Pinpoint the cell where the given text exists, returning its (X, Y) midpoint coordinate. 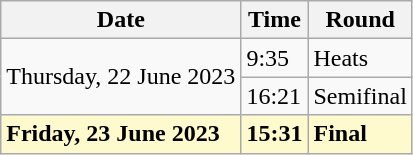
Friday, 23 June 2023 (121, 134)
Date (121, 20)
Final (360, 134)
Heats (360, 58)
15:31 (274, 134)
Thursday, 22 June 2023 (121, 77)
Semifinal (360, 96)
16:21 (274, 96)
Time (274, 20)
Round (360, 20)
9:35 (274, 58)
